From the cell containing the given text, extract its center point as (X, Y) coordinate. 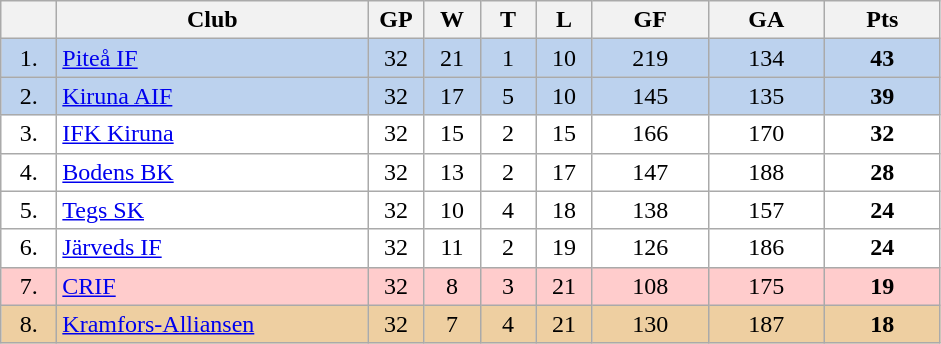
Piteå IF (212, 58)
8 (452, 286)
166 (650, 134)
1. (29, 58)
GA (766, 20)
187 (766, 324)
Järveds IF (212, 248)
43 (882, 58)
130 (650, 324)
8. (29, 324)
3 (508, 286)
GP (396, 20)
126 (650, 248)
188 (766, 172)
Kiruna AIF (212, 96)
IFK Kiruna (212, 134)
L (564, 20)
13 (452, 172)
T (508, 20)
170 (766, 134)
147 (650, 172)
Kramfors-Alliansen (212, 324)
138 (650, 210)
1 (508, 58)
134 (766, 58)
CRIF (212, 286)
6. (29, 248)
4. (29, 172)
5 (508, 96)
Tegs SK (212, 210)
28 (882, 172)
157 (766, 210)
5. (29, 210)
135 (766, 96)
Club (212, 20)
Bodens BK (212, 172)
186 (766, 248)
W (452, 20)
7. (29, 286)
108 (650, 286)
39 (882, 96)
3. (29, 134)
Pts (882, 20)
11 (452, 248)
7 (452, 324)
GF (650, 20)
219 (650, 58)
2. (29, 96)
145 (650, 96)
175 (766, 286)
